Determine the [x, y] coordinate at the center of the cell enclosing the given text.  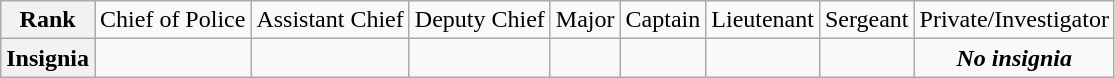
Captain [663, 20]
No insignia [1014, 58]
Rank [48, 20]
Chief of Police [173, 20]
Insignia [48, 58]
Sergeant [866, 20]
Assistant Chief [330, 20]
Lieutenant [763, 20]
Deputy Chief [480, 20]
Private/Investigator [1014, 20]
Major [585, 20]
